Provide the (X, Y) coordinate of the cell's center where the given text is located.  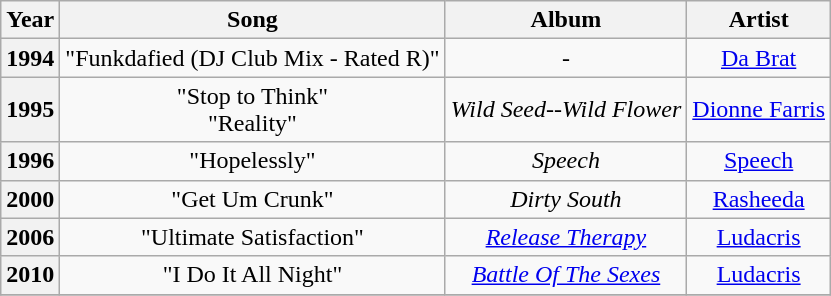
Artist (759, 20)
2000 (30, 199)
2010 (30, 275)
"Funkdafied (DJ Club Mix - Rated R)" (252, 58)
1996 (30, 161)
"Ultimate Satisfaction" (252, 237)
"I Do It All Night" (252, 275)
Wild Seed--Wild Flower (566, 110)
- (566, 58)
Dionne Farris (759, 110)
Da Brat (759, 58)
Rasheeda (759, 199)
"Stop to Think""Reality" (252, 110)
"Hopelessly" (252, 161)
Year (30, 20)
Song (252, 20)
1995 (30, 110)
"Get Um Crunk" (252, 199)
Battle Of The Sexes (566, 275)
Release Therapy (566, 237)
Dirty South (566, 199)
2006 (30, 237)
1994 (30, 58)
Album (566, 20)
